Capture the cell that displays the provided text and extract its [X, Y] central coordinate. 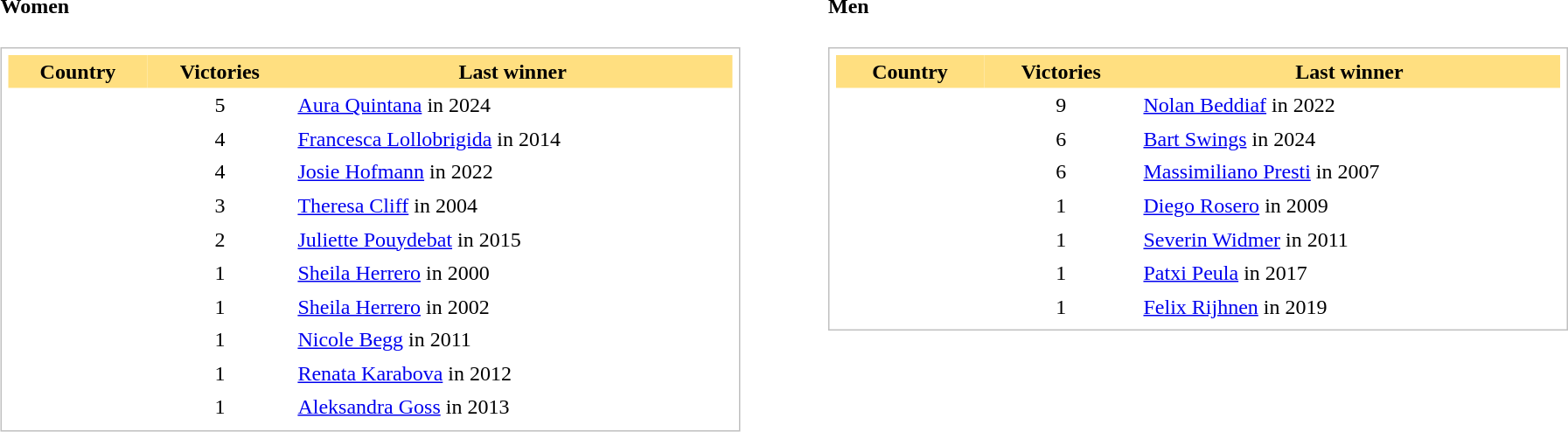
Sheila Herrero in 2002 [512, 306]
Diego Rosero in 2009 [1348, 206]
Juliette Pouydebat in 2015 [512, 239]
Bart Swings in 2024 [1348, 138]
Sheila Herrero in 2000 [512, 273]
Massimiliano Presti in 2007 [1348, 171]
5 [220, 105]
3 [220, 206]
Aura Quintana in 2024 [512, 105]
Nolan Beddiaf in 2022 [1348, 105]
2 [220, 239]
Theresa Cliff in 2004 [512, 206]
Patxi Peula in 2017 [1348, 273]
Francesca Lollobrigida in 2014 [512, 138]
Renata Karabova in 2012 [512, 373]
Severin Widmer in 2011 [1348, 239]
Josie Hofmann in 2022 [512, 171]
9 [1062, 105]
Aleksandra Goss in 2013 [512, 407]
Felix Rijhnen in 2019 [1348, 306]
Nicole Begg in 2011 [512, 339]
